Scan for the cell matching the given text and deliver its [x, y] coordinate at center. 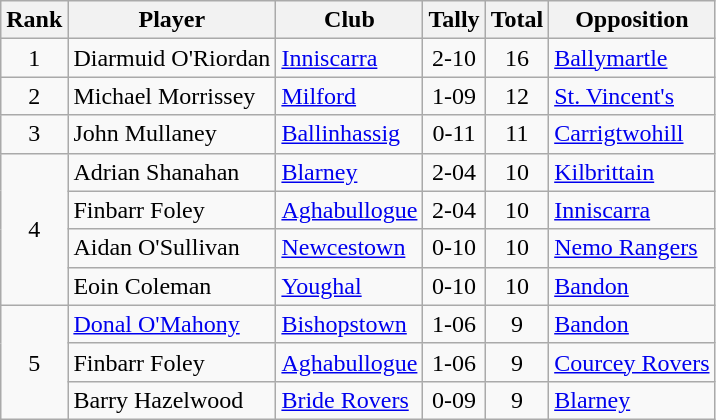
2 [34, 96]
11 [517, 134]
12 [517, 96]
4 [34, 229]
Nemo Rangers [632, 248]
0-09 [454, 400]
Aidan O'Sullivan [172, 248]
Courcey Rovers [632, 362]
Player [172, 20]
Carrigtwohill [632, 134]
1 [34, 58]
Donal O'Mahony [172, 324]
Michael Morrissey [172, 96]
16 [517, 58]
Tally [454, 20]
Bishopstown [350, 324]
Rank [34, 20]
Opposition [632, 20]
Ballymartle [632, 58]
Diarmuid O'Riordan [172, 58]
Bride Rovers [350, 400]
St. Vincent's [632, 96]
2-10 [454, 58]
Youghal [350, 286]
3 [34, 134]
Total [517, 20]
Club [350, 20]
Milford [350, 96]
Eoin Coleman [172, 286]
5 [34, 362]
Ballinhassig [350, 134]
John Mullaney [172, 134]
Adrian Shanahan [172, 172]
Barry Hazelwood [172, 400]
Kilbrittain [632, 172]
1-09 [454, 96]
0-11 [454, 134]
Newcestown [350, 248]
